Locate the cell with the specified text and output its (x, y) center coordinate. 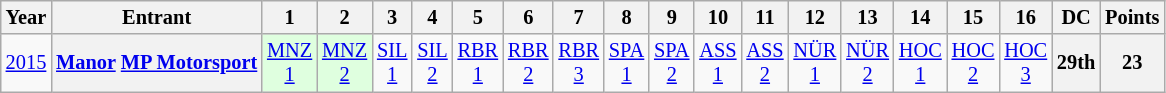
10 (718, 17)
12 (814, 17)
ASS2 (764, 63)
8 (626, 17)
MNZ1 (290, 63)
Year (26, 17)
NÜR2 (868, 63)
11 (764, 17)
Manor MP Motorsport (156, 63)
NÜR1 (814, 63)
16 (1026, 17)
RBR2 (528, 63)
5 (478, 17)
ASS1 (718, 63)
SPA2 (672, 63)
HOC3 (1026, 63)
7 (578, 17)
6 (528, 17)
29th (1076, 63)
15 (974, 17)
SIL2 (432, 63)
4 (432, 17)
23 (1132, 63)
13 (868, 17)
1 (290, 17)
14 (920, 17)
HOC1 (920, 63)
2 (344, 17)
DC (1076, 17)
Points (1132, 17)
HOC2 (974, 63)
Entrant (156, 17)
2015 (26, 63)
RBR1 (478, 63)
SPA1 (626, 63)
MNZ2 (344, 63)
9 (672, 17)
RBR3 (578, 63)
SIL1 (392, 63)
3 (392, 17)
